For the text-containing cell, return its midpoint in (x, y) coordinate format. 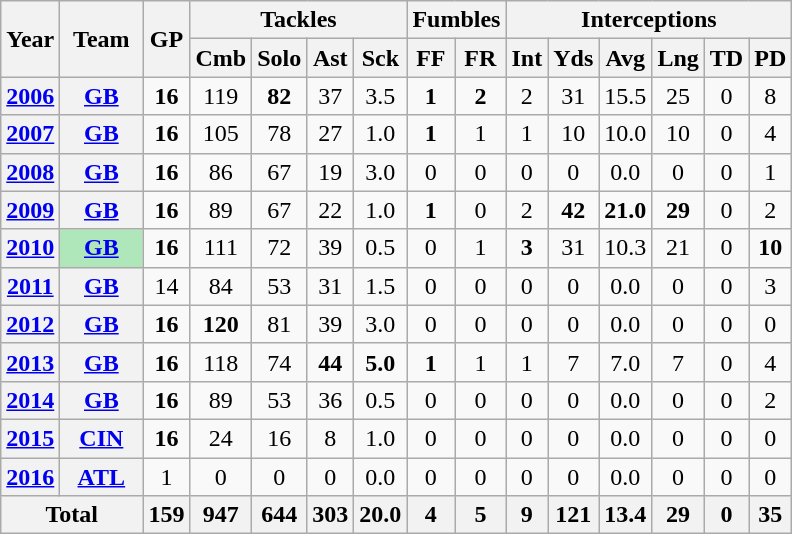
44 (330, 362)
5 (480, 515)
Year (30, 39)
15.5 (626, 96)
42 (574, 210)
2012 (30, 324)
120 (221, 324)
121 (574, 515)
2016 (30, 477)
1.5 (380, 286)
CIN (102, 438)
10.0 (626, 134)
303 (330, 515)
84 (221, 286)
GP (166, 39)
2010 (30, 248)
Team (102, 39)
Tackles (298, 20)
81 (280, 324)
21 (678, 248)
24 (221, 438)
78 (280, 134)
3.5 (380, 96)
Int (527, 58)
10.3 (626, 248)
20.0 (380, 515)
ATL (102, 477)
947 (221, 515)
Avg (626, 58)
35 (770, 515)
14 (166, 286)
37 (330, 96)
105 (221, 134)
TD (726, 58)
86 (221, 172)
2009 (30, 210)
2013 (30, 362)
644 (280, 515)
21.0 (626, 210)
PD (770, 58)
2014 (30, 400)
Fumbles (456, 20)
25 (678, 96)
Yds (574, 58)
2011 (30, 286)
Ast (330, 58)
2006 (30, 96)
118 (221, 362)
19 (330, 172)
111 (221, 248)
22 (330, 210)
9 (527, 515)
159 (166, 515)
82 (280, 96)
2008 (30, 172)
74 (280, 362)
119 (221, 96)
FR (480, 58)
72 (280, 248)
7.0 (626, 362)
2015 (30, 438)
FF (431, 58)
Cmb (221, 58)
5.0 (380, 362)
Sck (380, 58)
27 (330, 134)
Solo (280, 58)
36 (330, 400)
2007 (30, 134)
13.4 (626, 515)
Interceptions (649, 20)
Total (72, 515)
Lng (678, 58)
